Capture the cell that displays the provided text and extract its [X, Y] central coordinate. 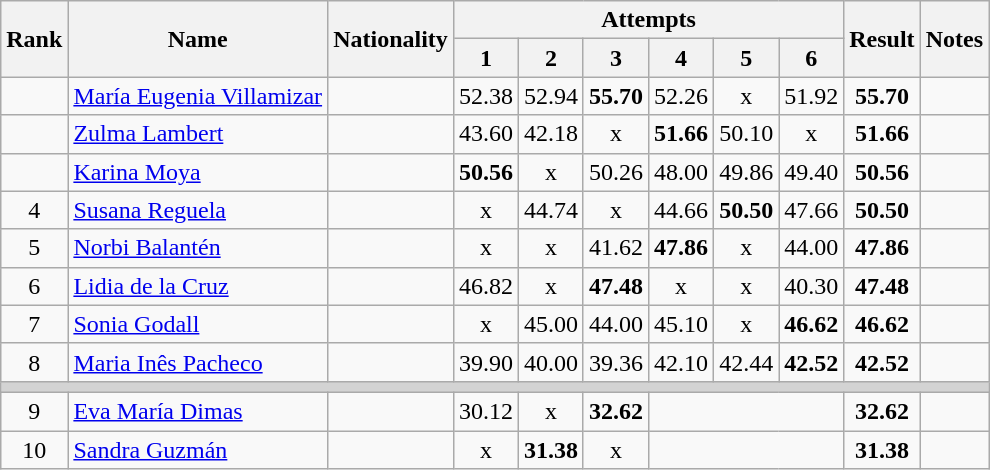
48.00 [682, 172]
49.40 [812, 172]
50.26 [616, 172]
Eva María Dimas [198, 411]
52.26 [682, 96]
45.10 [682, 324]
51.92 [812, 96]
Lidia de la Cruz [198, 286]
44.66 [682, 210]
47.66 [812, 210]
49.86 [746, 172]
42.18 [550, 134]
María Eugenia Villamizar [198, 96]
Karina Moya [198, 172]
Name [198, 39]
41.62 [616, 248]
2 [550, 58]
52.38 [486, 96]
Sandra Guzmán [198, 449]
Result [882, 39]
42.10 [682, 362]
46.82 [486, 286]
50.10 [746, 134]
3 [616, 58]
39.90 [486, 362]
30.12 [486, 411]
Attempts [648, 20]
10 [34, 449]
Notes [954, 39]
Rank [34, 39]
39.36 [616, 362]
Maria Inês Pacheco [198, 362]
Susana Reguela [198, 210]
43.60 [486, 134]
9 [34, 411]
Nationality [391, 39]
40.00 [550, 362]
1 [486, 58]
44.74 [550, 210]
40.30 [812, 286]
45.00 [550, 324]
7 [34, 324]
42.44 [746, 362]
52.94 [550, 96]
Norbi Balantén [198, 248]
Sonia Godall [198, 324]
8 [34, 362]
Zulma Lambert [198, 134]
